Find where the given text appears and provide that cell's center as (X, Y) coordinate. 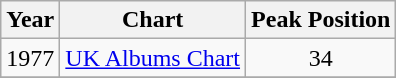
UK Albums Chart (153, 58)
1977 (30, 58)
34 (321, 58)
Peak Position (321, 20)
Chart (153, 20)
Year (30, 20)
